Locate the cell with the specified text and output its (X, Y) center coordinate. 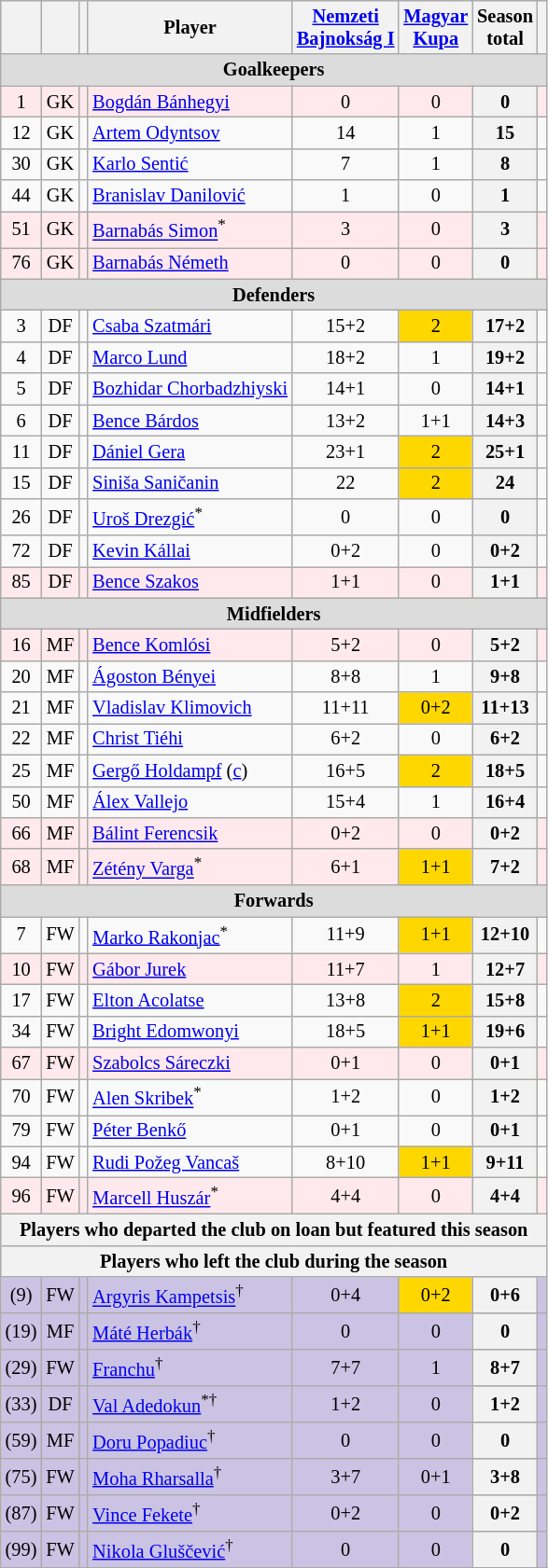
68 (21, 867)
Vladislav Klimovich (190, 708)
Players who departed the club on loan but featured this season (274, 1229)
5 (21, 389)
12+7 (505, 969)
Marcell Huszár* (190, 1196)
Dániel Gera (190, 451)
44 (21, 196)
3+7 (345, 1476)
Players who left the club during the season (274, 1261)
11+11 (345, 708)
50 (21, 802)
67 (21, 1063)
0+4 (345, 1295)
70 (21, 1097)
6 (21, 421)
Midfielders (274, 614)
16 (21, 645)
0+6 (505, 1295)
11+13 (505, 708)
23+1 (345, 451)
16+4 (505, 802)
19+2 (505, 357)
Franchu† (190, 1367)
4 (21, 357)
Marco Lund (190, 357)
Defenders (274, 295)
96 (21, 1196)
Péter Benkő (190, 1131)
Csaba Szatmári (190, 326)
66 (21, 833)
Barnabás Simon* (190, 229)
8+7 (505, 1367)
18+2 (345, 357)
6+1 (345, 867)
Seasontotal (505, 27)
Szabolcs Sáreczki (190, 1063)
25+1 (505, 451)
15+2 (345, 326)
Forwards (274, 901)
76 (21, 263)
79 (21, 1131)
8+8 (345, 676)
Rudi Požeg Vancaš (190, 1162)
13+8 (345, 1000)
8+10 (345, 1162)
Ágoston Bényei (190, 676)
24 (505, 483)
14 (345, 132)
51 (21, 229)
11+9 (345, 935)
94 (21, 1162)
(19) (21, 1332)
Bence Bárdos (190, 421)
Marko Rakonjac* (190, 935)
Gábor Jurek (190, 969)
Bálint Ferencsik (190, 833)
11+7 (345, 969)
11 (21, 451)
(87) (21, 1513)
20 (21, 676)
7+2 (505, 867)
(29) (21, 1367)
(9) (21, 1295)
72 (21, 550)
15+4 (345, 802)
14+3 (505, 421)
34 (21, 1032)
Bence Komlósi (190, 645)
(33) (21, 1405)
(75) (21, 1476)
13+2 (345, 421)
17 (21, 1000)
8 (505, 164)
Branislav Danilović (190, 196)
Elton Acolatse (190, 1000)
21 (21, 708)
3+8 (505, 1476)
30 (21, 164)
26 (21, 517)
Kevin Kállai (190, 550)
12 (21, 132)
Siniša Saničanin (190, 483)
Bozhidar Chorbadzhiyski (190, 389)
Doru Popadiuc† (190, 1440)
25 (21, 770)
Val Adedokun*† (190, 1405)
MagyarKupa (435, 27)
Alen Skribek* (190, 1097)
Máté Herbák† (190, 1332)
85 (21, 582)
16+5 (345, 770)
19+6 (505, 1032)
Bright Edomwonyi (190, 1032)
Uroš Drezgić* (190, 517)
Artem Odyntsov (190, 132)
Goalkeepers (274, 70)
Argyris Kampetsis† (190, 1295)
17+2 (505, 326)
NemzetiBajnokság I (345, 27)
15+8 (505, 1000)
Nikola Gluščević† (190, 1548)
Karlo Sentić (190, 164)
Moha Rharsalla† (190, 1476)
10 (21, 969)
7+7 (345, 1367)
Bogdán Bánhegyi (190, 102)
Gergő Holdampf (c) (190, 770)
(99) (21, 1548)
Christ Tiéhi (190, 739)
Álex Vallejo (190, 802)
Vince Fekete† (190, 1513)
Zétény Varga* (190, 867)
Bence Szakos (190, 582)
Player (190, 27)
12+10 (505, 935)
(59) (21, 1440)
9+11 (505, 1162)
Barnabás Németh (190, 263)
9+8 (505, 676)
